For the text-containing cell, return its midpoint in (X, Y) coordinate format. 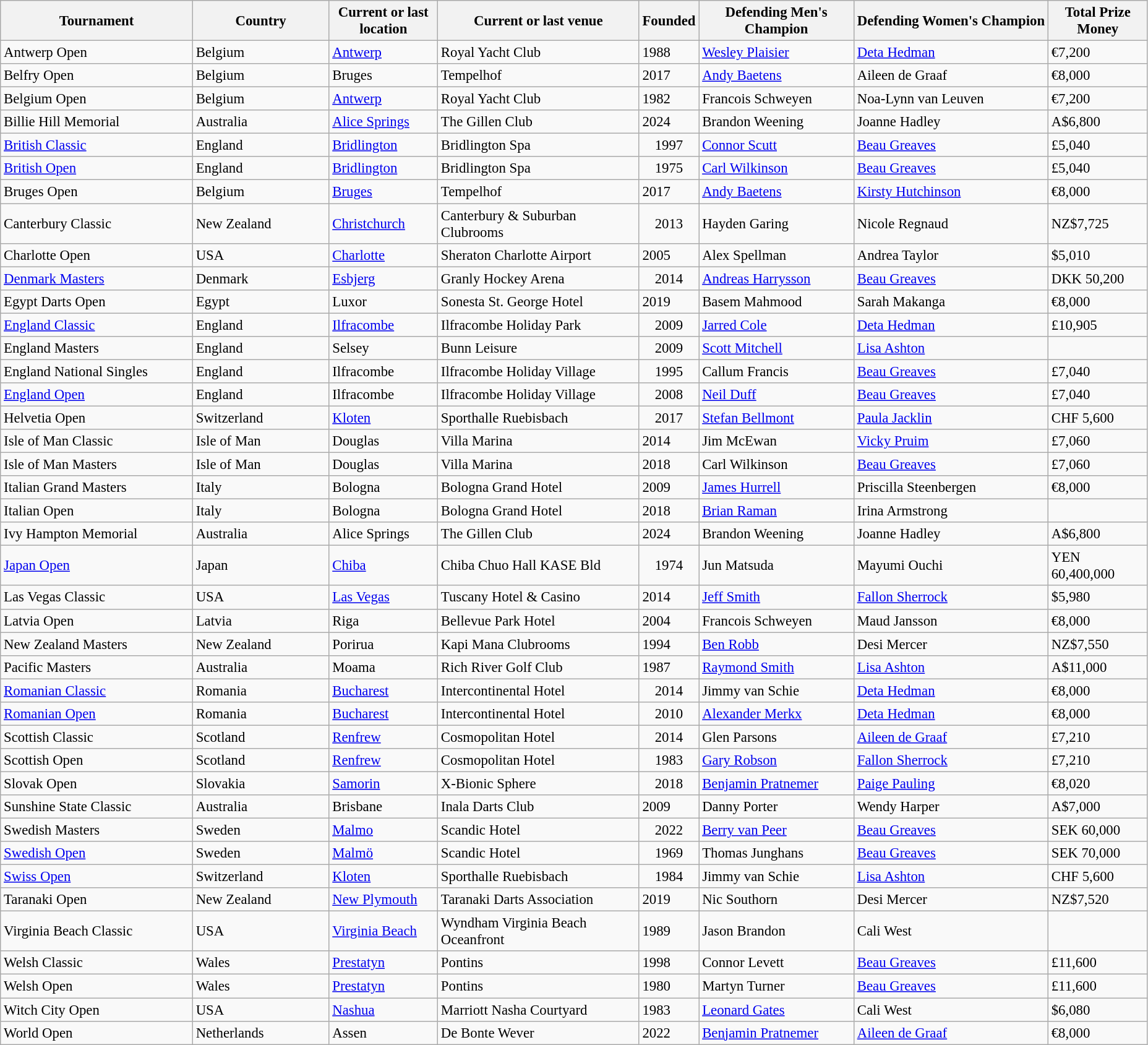
Neil Duff (777, 395)
2008 (669, 395)
1995 (669, 371)
Jim McEwan (777, 441)
Denmark Masters (96, 278)
Inala Darts Club (539, 807)
Virginia Beach Classic (96, 932)
Slovak Open (96, 783)
Las Vegas (383, 598)
British Open (96, 169)
British Classic (96, 145)
Bunn Leisure (539, 348)
Esbjerg (383, 278)
Japan (261, 566)
Virginia Beach (383, 932)
Alexander Merkx (777, 714)
Nicole Regnaud (951, 224)
Kirsty Hutchinson (951, 192)
Granly Hockey Arena (539, 278)
James Hurrell (777, 488)
Danny Porter (777, 807)
Ben Robb (777, 644)
Welsh Classic (96, 963)
Tuscany Hotel & Casino (539, 598)
Hayden Garing (777, 224)
Brian Raman (777, 511)
Stefan Bellmont (777, 418)
1987 (669, 667)
Denmark (261, 278)
Swedish Masters (96, 830)
1994 (669, 644)
Canterbury & Suburban Clubrooms (539, 224)
X-Bionic Sphere (539, 783)
$5,980 (1097, 598)
Italian Open (96, 511)
A$7,000 (1097, 807)
Paula Jacklin (951, 418)
Priscilla Steenbergen (951, 488)
England National Singles (96, 371)
Taranaki Darts Association (539, 900)
Belfry Open (96, 75)
Jun Matsuda (777, 566)
Brisbane (383, 807)
Raymond Smith (777, 667)
Alex Spellman (777, 255)
Connor Scutt (777, 145)
Charlotte Open (96, 255)
NZ$7,550 (1097, 644)
Tournament (96, 21)
Witch City Open (96, 1010)
Sonesta St. George Hotel (539, 301)
Chiba Chuo Hall KASE Bld (539, 566)
Defending Men's Champion (777, 21)
Chiba (383, 566)
€8,020 (1097, 783)
Egypt (261, 301)
Italian Grand Masters (96, 488)
Charlotte (383, 255)
Basem Mahmood (777, 301)
Assen (383, 1033)
Bruges Open (96, 192)
Leonard Gates (777, 1010)
Marriott Nasha Courtyard (539, 1010)
Belgium Open (96, 99)
Samorin (383, 783)
2010 (669, 714)
World Open (96, 1033)
Isle of Man Masters (96, 465)
Martyn Turner (777, 986)
Nashua (383, 1010)
NZ$7,520 (1097, 900)
Berry van Peer (777, 830)
Thomas Junghans (777, 853)
Taranaki Open (96, 900)
$6,080 (1097, 1010)
Connor Levett (777, 963)
Callum Francis (777, 371)
Total Prize Money (1097, 21)
NZ$7,725 (1097, 224)
Sunshine State Classic (96, 807)
England Classic (96, 325)
Maud Jansson (951, 621)
Scottish Classic (96, 737)
Egypt Darts Open (96, 301)
Current or last venue (539, 21)
Founded (669, 21)
A$11,000 (1097, 667)
Andreas Harrysson (777, 278)
Wendy Harper (951, 807)
Wyndham Virginia Beach Oceanfront (539, 932)
Scott Mitchell (777, 348)
Ivy Hampton Memorial (96, 534)
Latvia Open (96, 621)
1997 (669, 145)
Noa-Lynn van Leuven (951, 99)
1969 (669, 853)
1974 (669, 566)
Christchurch (383, 224)
Nic Southorn (777, 900)
England Masters (96, 348)
Selsey (383, 348)
1989 (669, 932)
Paige Pauling (951, 783)
Rich River Golf Club (539, 667)
Sarah Makanga (951, 301)
2005 (669, 255)
YEN 60,400,000 (1097, 566)
Malmö (383, 853)
DKK 50,200 (1097, 278)
Moama (383, 667)
Helvetia Open (96, 418)
Vicky Pruim (951, 441)
Glen Parsons (777, 737)
Jason Brandon (777, 932)
2004 (669, 621)
1988 (669, 53)
Wesley Plaisier (777, 53)
Malmo (383, 830)
Isle of Man Classic (96, 441)
Gary Robson (777, 760)
Swedish Open (96, 853)
England Open (96, 395)
Kapi Mana Clubrooms (539, 644)
Billie Hill Memorial (96, 122)
Canterbury Classic (96, 224)
Japan Open (96, 566)
Scottish Open (96, 760)
1980 (669, 986)
Swiss Open (96, 877)
Porirua (383, 644)
Las Vegas Classic (96, 598)
Irina Armstrong (951, 511)
Jarred Cole (777, 325)
Antwerp Open (96, 53)
Luxor (383, 301)
Ilfracombe Holiday Park (539, 325)
Sheraton Charlotte Airport (539, 255)
Netherlands (261, 1033)
1982 (669, 99)
Romanian Open (96, 714)
SEK 60,000 (1097, 830)
Pacific Masters (96, 667)
Welsh Open (96, 986)
New Plymouth (383, 900)
Current or last location (383, 21)
2013 (669, 224)
1998 (669, 963)
Country (261, 21)
Romanian Classic (96, 690)
Riga (383, 621)
New Zealand Masters (96, 644)
$5,010 (1097, 255)
Defending Women's Champion (951, 21)
Latvia (261, 621)
Mayumi Ouchi (951, 566)
1984 (669, 877)
Andrea Taylor (951, 255)
SEK 70,000 (1097, 853)
1975 (669, 169)
De Bonte Wever (539, 1033)
Slovakia (261, 783)
Bellevue Park Hotel (539, 621)
Jeff Smith (777, 598)
£10,905 (1097, 325)
